Capture the cell that displays the provided text and extract its [X, Y] central coordinate. 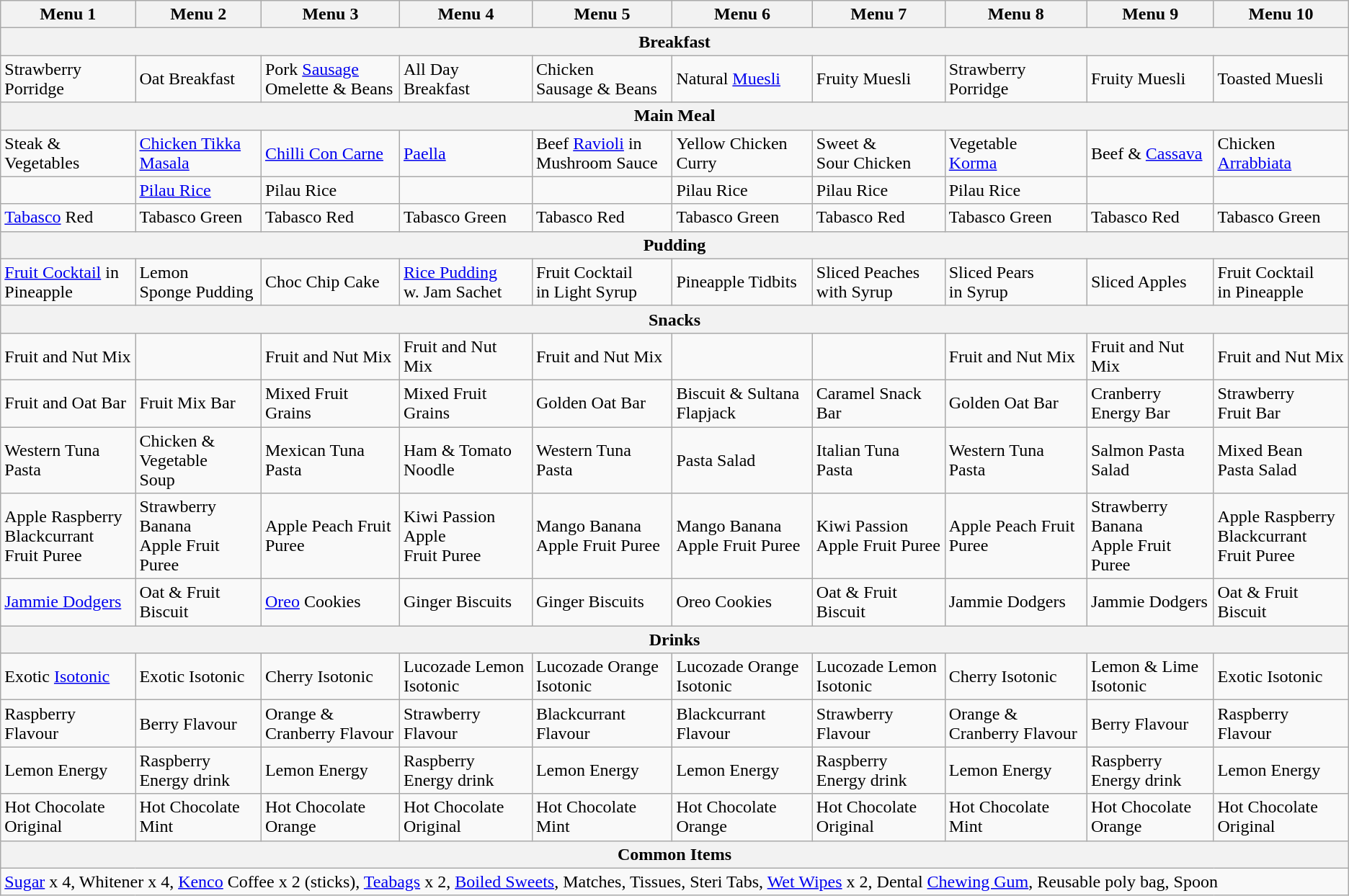
Main Meal [674, 116]
Pineapple Tidbits [742, 282]
Fruit Cocktail inPineapple [68, 282]
Italian TunaPasta [878, 460]
ChickenSausage & Beans [602, 79]
StrawberryFruit Bar [1281, 403]
Pudding [674, 245]
Fruit Cocktailin Pineapple [1281, 282]
Kiwi Passion AppleFruit Puree [466, 536]
Menu 6 [742, 14]
Menu 1 [68, 14]
LemonSponge Pudding [199, 282]
Sliced Apples [1150, 282]
Sliced Pearsin Syrup [1016, 282]
Fruit and Oat Bar [68, 403]
Drinks [674, 640]
Beef & Cassava [1150, 153]
Chilli Con Carne [330, 153]
Toasted Muesli [1281, 79]
Menu 2 [199, 14]
Pasta Salad [742, 460]
Oat Breakfast [199, 79]
Fruit Cocktailin Light Syrup [602, 282]
Menu 5 [602, 14]
Sweet &Sour Chicken [878, 153]
Menu 10 [1281, 14]
Mixed BeanPasta Salad [1281, 460]
Lemon & Lime Isotonic [1150, 677]
Choc Chip Cake [330, 282]
Kiwi PassionApple Fruit Puree [878, 536]
Menu 3 [330, 14]
Menu 9 [1150, 14]
Common Items [674, 854]
Menu 7 [878, 14]
Chicken Tikka Masala [199, 153]
Breakfast [674, 42]
Snacks [674, 319]
Chicken Arrabbiata [1281, 153]
Paella [466, 153]
VegetableKorma [1016, 153]
All DayBreakfast [466, 79]
Rice Puddingw. Jam Sachet [466, 282]
Beef Ravioli inMushroom Sauce [602, 153]
Chicken & VegetableSoup [199, 460]
Biscuit & SultanaFlapjack [742, 403]
Yellow ChickenCurry [742, 153]
CranberryEnergy Bar [1150, 403]
Fruit Mix Bar [199, 403]
Salmon PastaSalad [1150, 460]
Natural Muesli [742, 79]
Mexican TunaPasta [330, 460]
Ham & TomatoNoodle [466, 460]
Sliced Peacheswith Syrup [878, 282]
Pork SausageOmelette & Beans [330, 79]
Caramel SnackBar [878, 403]
Menu 4 [466, 14]
Steak & Vegetables [68, 153]
Menu 8 [1016, 14]
